Identify which cell holds the provided text, then report its (x, y) central coordinate. 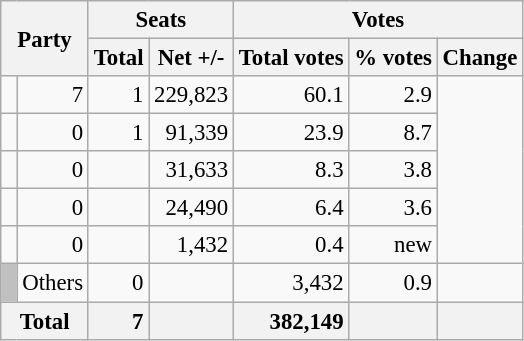
60.1 (290, 95)
Party (45, 38)
new (393, 245)
Seats (160, 20)
3,432 (290, 283)
31,633 (192, 170)
229,823 (192, 95)
382,149 (290, 321)
0.9 (393, 283)
Net +/- (192, 58)
8.7 (393, 133)
24,490 (192, 208)
8.3 (290, 170)
3.6 (393, 208)
Total votes (290, 58)
Change (480, 58)
91,339 (192, 133)
6.4 (290, 208)
3.8 (393, 170)
2.9 (393, 95)
1,432 (192, 245)
Votes (378, 20)
23.9 (290, 133)
0.4 (290, 245)
Others (52, 283)
% votes (393, 58)
